Identify which cell holds the provided text, then report its [x, y] central coordinate. 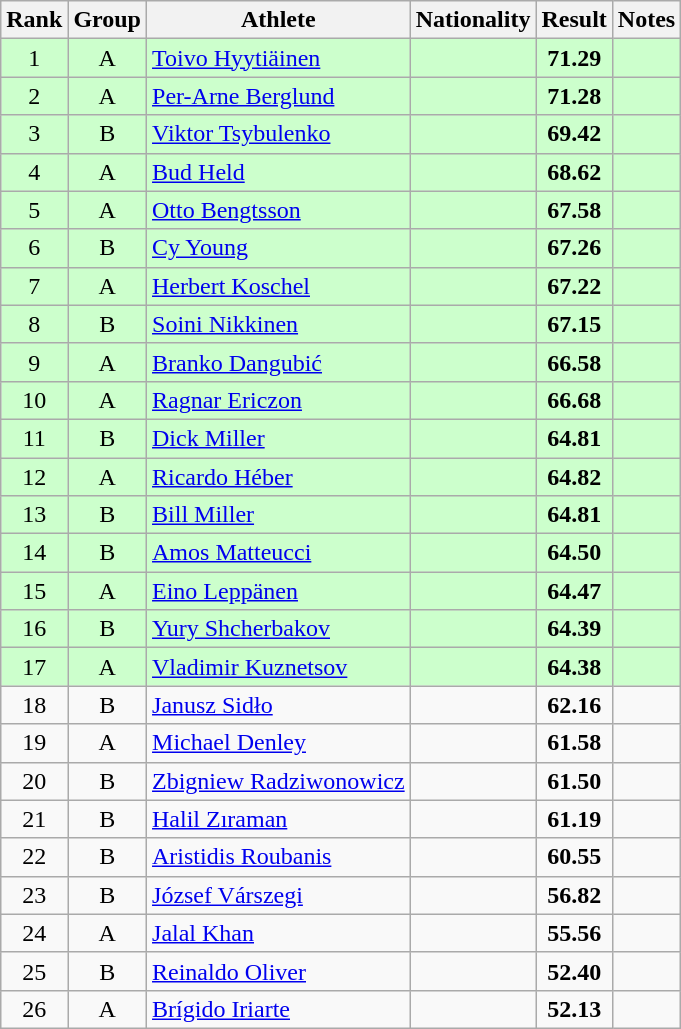
64.82 [574, 477]
67.58 [574, 210]
Brígido Iriarte [279, 1009]
Rank [34, 20]
52.13 [574, 1009]
3 [34, 134]
Otto Bengtsson [279, 210]
66.58 [574, 362]
Viktor Tsybulenko [279, 134]
17 [34, 667]
Zbigniew Radziwonowicz [279, 781]
Soini Nikkinen [279, 324]
József Várszegi [279, 895]
5 [34, 210]
62.16 [574, 705]
56.82 [574, 895]
Ragnar Ericzon [279, 400]
55.56 [574, 933]
22 [34, 857]
10 [34, 400]
16 [34, 629]
19 [34, 743]
14 [34, 553]
Result [574, 20]
24 [34, 933]
67.15 [574, 324]
13 [34, 515]
2 [34, 96]
69.42 [574, 134]
11 [34, 438]
12 [34, 477]
Janusz Sidło [279, 705]
Branko Dangubić [279, 362]
66.68 [574, 400]
Group [108, 20]
Bud Held [279, 172]
64.50 [574, 553]
Herbert Koschel [279, 286]
20 [34, 781]
Eino Leppänen [279, 591]
21 [34, 819]
71.29 [574, 58]
15 [34, 591]
Toivo Hyytiäinen [279, 58]
7 [34, 286]
67.22 [574, 286]
71.28 [574, 96]
60.55 [574, 857]
Jalal Khan [279, 933]
64.47 [574, 591]
Nationality [473, 20]
Ricardo Héber [279, 477]
Michael Denley [279, 743]
52.40 [574, 971]
25 [34, 971]
Bill Miller [279, 515]
6 [34, 248]
1 [34, 58]
Per-Arne Berglund [279, 96]
Vladimir Kuznetsov [279, 667]
61.19 [574, 819]
Athlete [279, 20]
Dick Miller [279, 438]
4 [34, 172]
9 [34, 362]
67.26 [574, 248]
Halil Zıraman [279, 819]
8 [34, 324]
64.39 [574, 629]
68.62 [574, 172]
61.58 [574, 743]
23 [34, 895]
61.50 [574, 781]
Notes [646, 20]
Amos Matteucci [279, 553]
Yury Shcherbakov [279, 629]
18 [34, 705]
Cy Young [279, 248]
64.38 [574, 667]
Aristidis Roubanis [279, 857]
Reinaldo Oliver [279, 971]
26 [34, 1009]
